From the cell containing the given text, extract its center point as (x, y) coordinate. 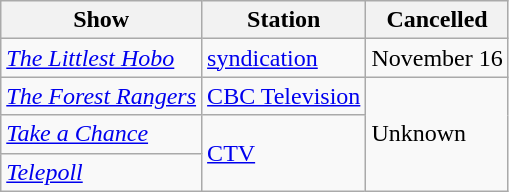
Show (102, 20)
CBC Television (284, 96)
Telepoll (102, 172)
Take a Chance (102, 134)
Station (284, 20)
syndication (284, 58)
Unknown (437, 134)
The Forest Rangers (102, 96)
Cancelled (437, 20)
November 16 (437, 58)
CTV (284, 153)
The Littlest Hobo (102, 58)
